Return the [x, y] coordinate for the center point of the cell that contains the specified text.  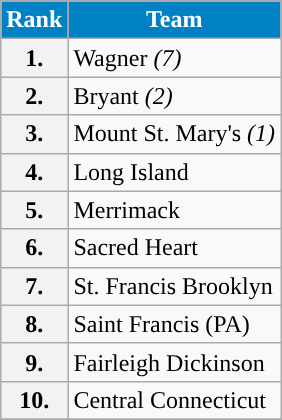
Mount St. Mary's (1) [174, 134]
Saint Francis (PA) [174, 324]
Central Connecticut [174, 400]
1. [34, 58]
3. [34, 134]
Wagner (7) [174, 58]
Bryant (2) [174, 96]
10. [34, 400]
9. [34, 362]
5. [34, 210]
8. [34, 324]
Team [174, 20]
Sacred Heart [174, 248]
2. [34, 96]
7. [34, 286]
Fairleigh Dickinson [174, 362]
4. [34, 172]
St. Francis Brooklyn [174, 286]
Long Island [174, 172]
6. [34, 248]
Rank [34, 20]
Merrimack [174, 210]
